Return the [X, Y] coordinate for the center point of the cell that contains the specified text.  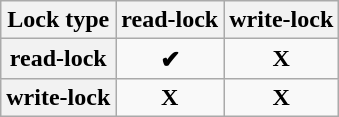
Lock type [58, 20]
✔ [170, 59]
